Identify which cell holds the provided text, then report its (x, y) central coordinate. 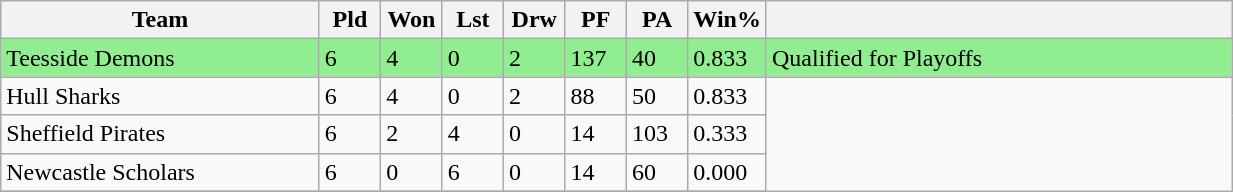
Win% (728, 20)
Qualified for Playoffs (998, 58)
Team (160, 20)
Sheffield Pirates (160, 134)
0.333 (728, 134)
Hull Sharks (160, 96)
PA (656, 20)
0.000 (728, 172)
Newcastle Scholars (160, 172)
88 (596, 96)
50 (656, 96)
Teesside Demons (160, 58)
103 (656, 134)
PF (596, 20)
Pld (350, 20)
60 (656, 172)
Won (412, 20)
Drw (534, 20)
137 (596, 58)
40 (656, 58)
Lst (472, 20)
